Scan for the cell matching the given text and deliver its (X, Y) coordinate at center. 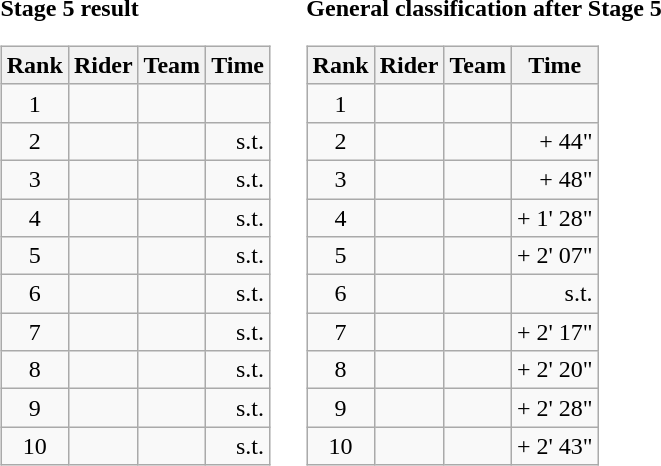
+ 1' 28" (554, 217)
+ 48" (554, 179)
+ 2' 17" (554, 332)
+ 2' 28" (554, 408)
+ 2' 43" (554, 446)
+ 2' 20" (554, 370)
+ 2' 07" (554, 256)
+ 44" (554, 141)
